Pinpoint the cell where the given text exists, returning its [X, Y] midpoint coordinate. 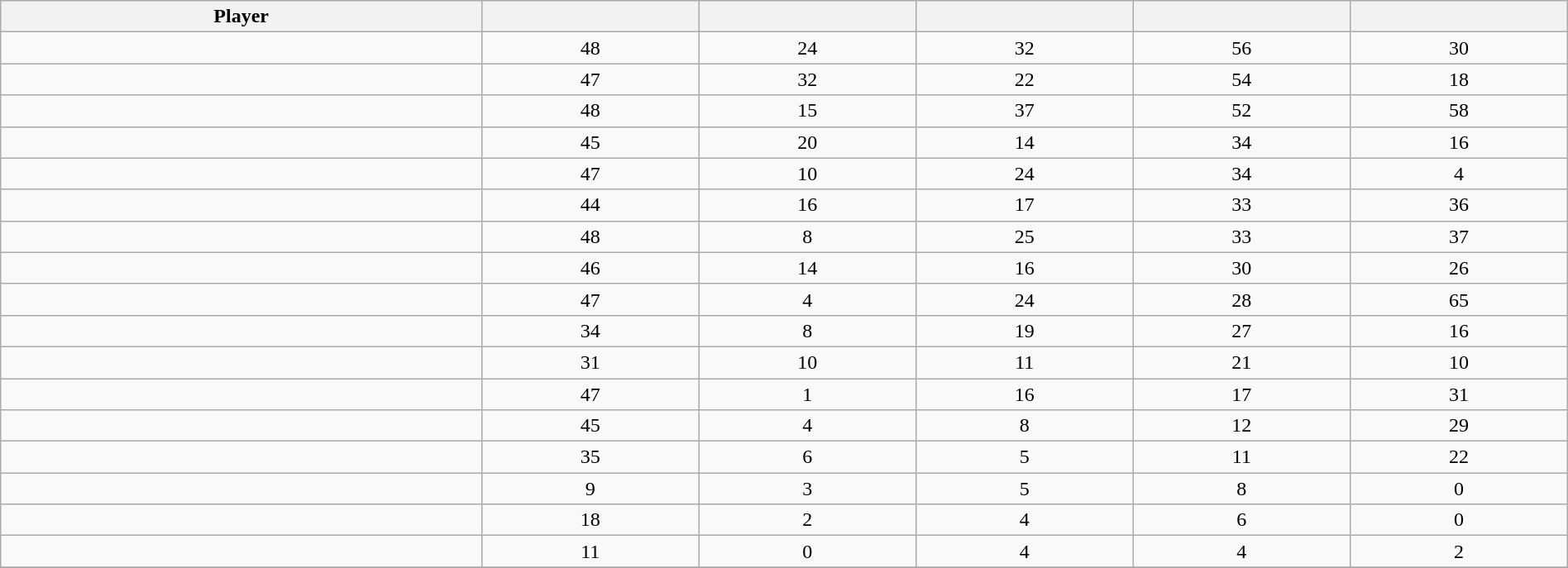
Player [241, 17]
56 [1242, 48]
19 [1025, 331]
9 [590, 489]
27 [1242, 331]
29 [1459, 426]
44 [590, 205]
1 [807, 394]
35 [590, 457]
21 [1242, 362]
58 [1459, 111]
25 [1025, 236]
52 [1242, 111]
65 [1459, 299]
3 [807, 489]
20 [807, 142]
46 [590, 268]
12 [1242, 426]
36 [1459, 205]
54 [1242, 79]
28 [1242, 299]
15 [807, 111]
26 [1459, 268]
